Extract the (X, Y) coordinate from the center of the cell holding the provided text.  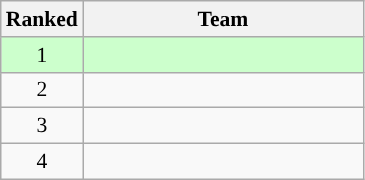
1 (42, 55)
Team (223, 19)
Ranked (42, 19)
4 (42, 162)
2 (42, 90)
3 (42, 126)
